Locate the cell with the specified text and output its [x, y] center coordinate. 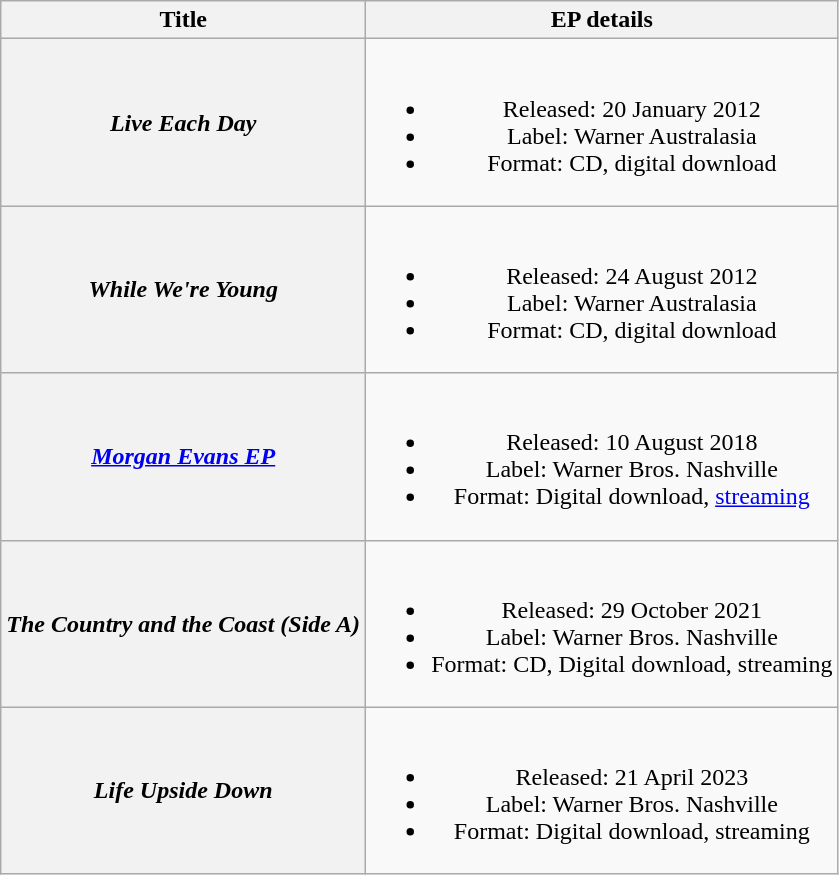
Released: 21 April 2023Label: Warner Bros. NashvilleFormat: Digital download, streaming [602, 790]
Released: 24 August 2012Label: Warner AustralasiaFormat: CD, digital download [602, 290]
The Country and the Coast (Side A) [184, 624]
Released: 20 January 2012Label: Warner AustralasiaFormat: CD, digital download [602, 122]
Live Each Day [184, 122]
Morgan Evans EP [184, 456]
Released: 10 August 2018Label: Warner Bros. NashvilleFormat: Digital download, streaming [602, 456]
EP details [602, 20]
Title [184, 20]
Released: 29 October 2021Label: Warner Bros. NashvilleFormat: CD, Digital download, streaming [602, 624]
Life Upside Down [184, 790]
While We're Young [184, 290]
